Determine the [X, Y] coordinate at the center of the cell enclosing the given text.  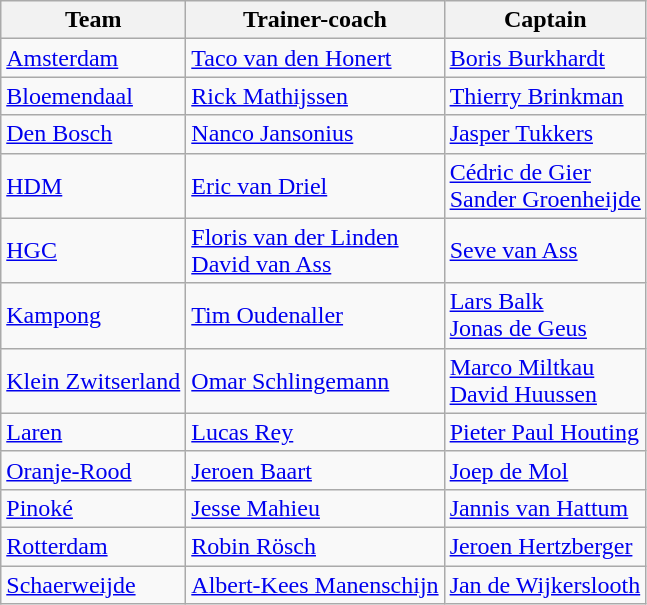
HDM [94, 186]
Nanco Jansonius [315, 134]
Cédric de Gier Sander Groenheijde [545, 186]
Bloemendaal [94, 96]
Lucas Rey [315, 432]
Seve van Ass [545, 250]
Schaerweijde [94, 585]
Boris Burkhardt [545, 58]
Trainer-coach [315, 20]
Floris van der Linden David van Ass [315, 250]
Oranje-Rood [94, 470]
Omar Schlingemann [315, 380]
Jan de Wijkerslooth [545, 585]
Den Bosch [94, 134]
Eric van Driel [315, 186]
Rick Mathijssen [315, 96]
Pinoké [94, 508]
Kampong [94, 316]
Jeroen Hertzberger [545, 546]
Marco Miltkau David Huussen [545, 380]
Jesse Mahieu [315, 508]
Pieter Paul Houting [545, 432]
Jasper Tukkers [545, 134]
Taco van den Honert [315, 58]
Lars Balk Jonas de Geus [545, 316]
Team [94, 20]
Albert-Kees Manenschijn [315, 585]
HGC [94, 250]
Jeroen Baart [315, 470]
Thierry Brinkman [545, 96]
Tim Oudenaller [315, 316]
Rotterdam [94, 546]
Laren [94, 432]
Amsterdam [94, 58]
Jannis van Hattum [545, 508]
Klein Zwitserland [94, 380]
Captain [545, 20]
Joep de Mol [545, 470]
Robin Rösch [315, 546]
